Determine the [x, y] coordinate at the center of the cell enclosing the given text.  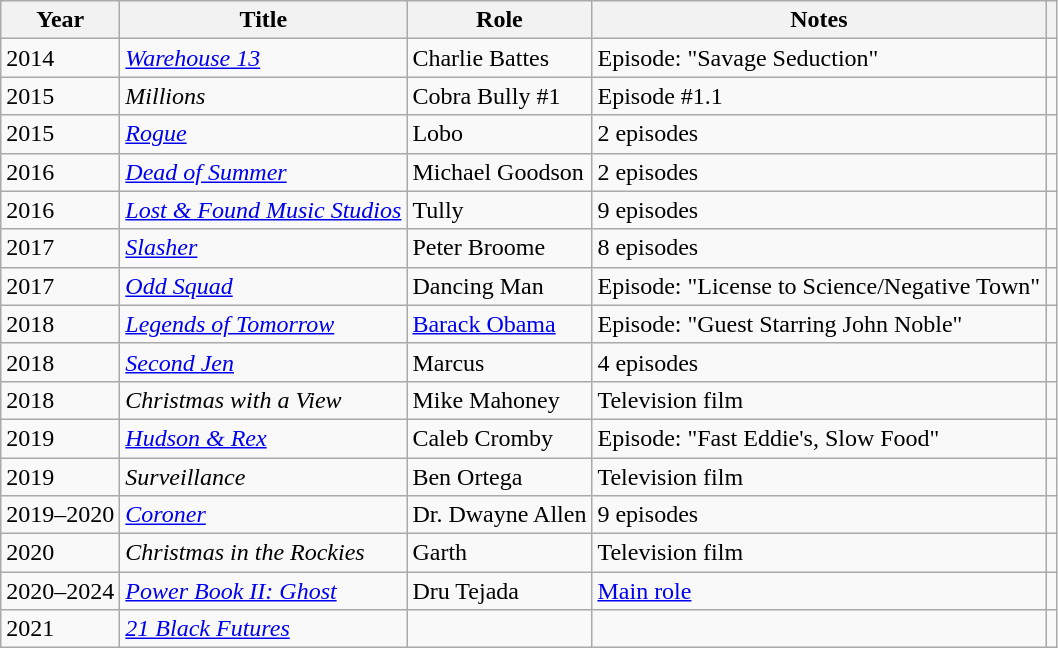
Cobra Bully #1 [500, 96]
Episode: "License to Science/Negative Town" [819, 286]
Lost & Found Music Studios [264, 210]
Charlie Battes [500, 58]
Role [500, 20]
Tully [500, 210]
Christmas in the Rockies [264, 553]
Michael Goodson [500, 172]
Mike Mahoney [500, 400]
2014 [60, 58]
Episode: "Fast Eddie's, Slow Food" [819, 438]
Slasher [264, 248]
Peter Broome [500, 248]
8 episodes [819, 248]
Episode #1.1 [819, 96]
Year [60, 20]
Ben Ortega [500, 477]
Odd Squad [264, 286]
Legends of Tomorrow [264, 324]
2021 [60, 629]
Notes [819, 20]
Warehouse 13 [264, 58]
Christmas with a View [264, 400]
Rogue [264, 134]
Surveillance [264, 477]
Episode: "Guest Starring John Noble" [819, 324]
Dancing Man [500, 286]
4 episodes [819, 362]
Second Jen [264, 362]
Dead of Summer [264, 172]
Marcus [500, 362]
21 Black Futures [264, 629]
Garth [500, 553]
Dru Tejada [500, 591]
2019–2020 [60, 515]
Title [264, 20]
Barack Obama [500, 324]
Main role [819, 591]
Dr. Dwayne Allen [500, 515]
Hudson & Rex [264, 438]
Power Book II: Ghost [264, 591]
Episode: "Savage Seduction" [819, 58]
2020 [60, 553]
2020–2024 [60, 591]
Millions [264, 96]
Lobo [500, 134]
Coroner [264, 515]
Caleb Cromby [500, 438]
